Locate the cell with the specified text and output its (x, y) center coordinate. 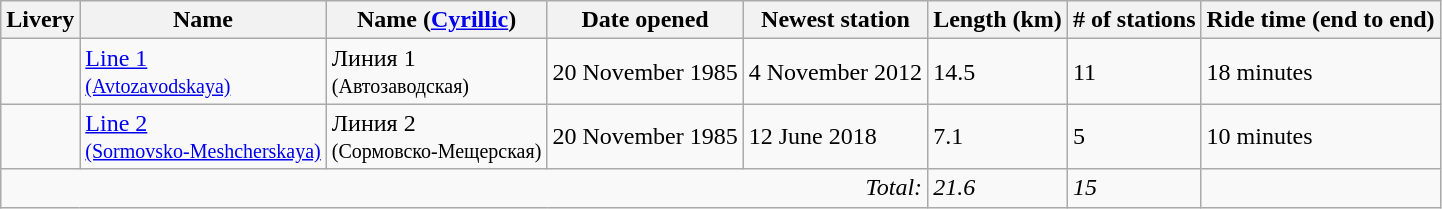
5 (1134, 136)
Name (203, 20)
Линия 2(Сормовско-Мещерская) (436, 136)
15 (1134, 188)
Линия 1(Автозаводская) (436, 72)
14.5 (998, 72)
18 minutes (1320, 72)
4 November 2012 (835, 72)
10 minutes (1320, 136)
Length (km) (998, 20)
Newest station (835, 20)
21.6 (998, 188)
11 (1134, 72)
7.1 (998, 136)
# of stations (1134, 20)
12 June 2018 (835, 136)
Line 1(Avtozavodskaya) (203, 72)
Name (Cyrillic) (436, 20)
Total: (464, 188)
Livery (40, 20)
Ride time (end to end) (1320, 20)
Date opened (645, 20)
Line 2(Sormovsko-Meshcherskaya) (203, 136)
